From the cell containing the given text, extract its center point as [X, Y] coordinate. 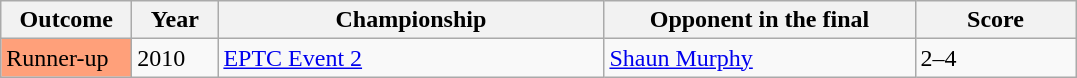
Year [175, 20]
Score [996, 20]
2–4 [996, 58]
EPTC Event 2 [411, 58]
Runner-up [66, 58]
Opponent in the final [760, 20]
2010 [175, 58]
Shaun Murphy [760, 58]
Outcome [66, 20]
Championship [411, 20]
